From the cell containing the given text, extract its center point as (x, y) coordinate. 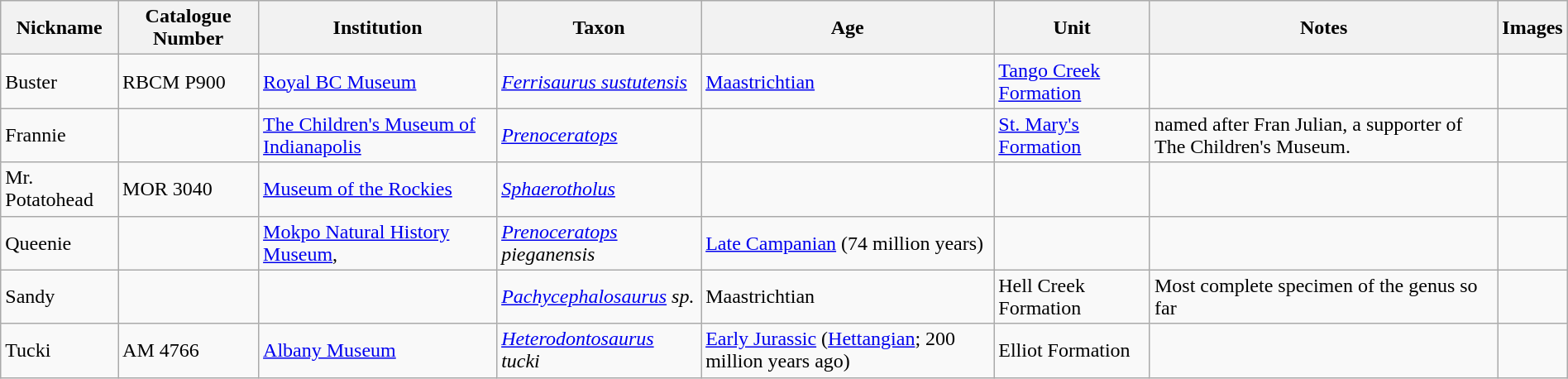
Unit (1072, 28)
Prenoceratops (599, 136)
Prenoceratops pieganensis (599, 243)
named after Fran Julian, a supporter of The Children's Museum. (1323, 136)
Ferrisaurus sustutensis (599, 81)
AM 4766 (189, 351)
Queenie (60, 243)
Nickname (60, 28)
RBCM P900 (189, 81)
Museum of the Rockies (378, 189)
Frannie (60, 136)
Mr. Potatohead (60, 189)
Hell Creek Formation (1072, 296)
Catalogue Number (189, 28)
Late Campanian (74 million years) (848, 243)
Elliot Formation (1072, 351)
St. Mary's Formation (1072, 136)
Tango Creek Formation (1072, 81)
Tucki (60, 351)
Royal BC Museum (378, 81)
Buster (60, 81)
Sphaerotholus (599, 189)
Institution (378, 28)
Early Jurassic (Hettangian; 200 million years ago) (848, 351)
Age (848, 28)
Sandy (60, 296)
MOR 3040 (189, 189)
The Children's Museum of Indianapolis (378, 136)
Mokpo Natural History Museum, (378, 243)
Pachycephalosaurus sp. (599, 296)
Heterodontosaurus tucki (599, 351)
Images (1532, 28)
Albany Museum (378, 351)
Most complete specimen of the genus so far (1323, 296)
Notes (1323, 28)
Taxon (599, 28)
